Scan for the cell matching the given text and deliver its [x, y] coordinate at center. 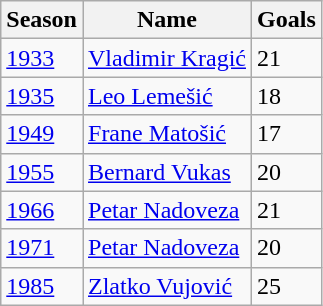
1935 [42, 96]
1933 [42, 58]
25 [287, 286]
Vladimir Kragić [166, 58]
Leo Lemešić [166, 96]
1955 [42, 172]
1966 [42, 210]
1985 [42, 286]
17 [287, 134]
1971 [42, 248]
Frane Matošić [166, 134]
Zlatko Vujović [166, 286]
Goals [287, 20]
Bernard Vukas [166, 172]
Season [42, 20]
1949 [42, 134]
18 [287, 96]
Name [166, 20]
